Identify which cell holds the provided text, then report its [X, Y] central coordinate. 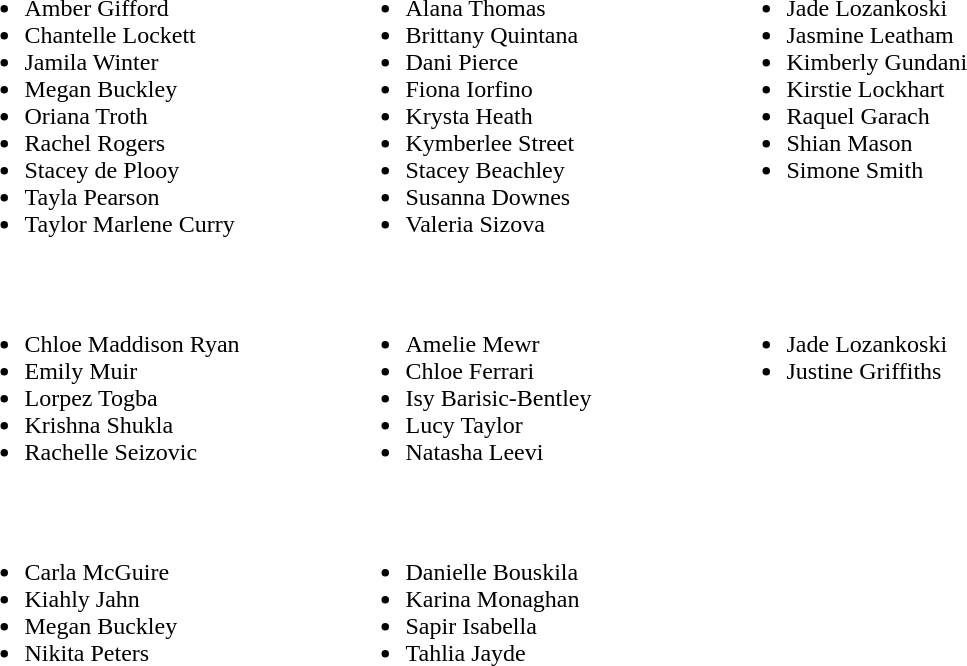
Amelie MewrChloe FerrariIsy Barisic-BentleyLucy TaylorNatasha Leevi [533, 384]
